Capture the cell that displays the provided text and extract its [X, Y] central coordinate. 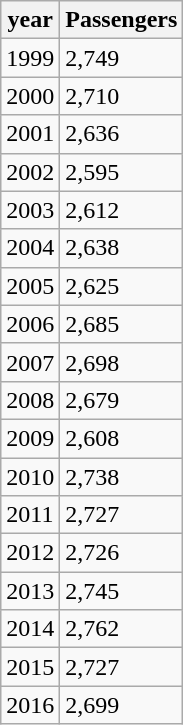
2011 [30, 515]
1999 [30, 58]
2,726 [122, 553]
2,636 [122, 134]
year [30, 20]
2,595 [122, 172]
2009 [30, 438]
2,612 [122, 210]
2015 [30, 667]
2014 [30, 629]
2006 [30, 324]
2,638 [122, 248]
2008 [30, 400]
2,762 [122, 629]
2000 [30, 96]
2001 [30, 134]
2,685 [122, 324]
2,699 [122, 705]
2002 [30, 172]
2010 [30, 477]
2,608 [122, 438]
2007 [30, 362]
Passengers [122, 20]
2004 [30, 248]
2,679 [122, 400]
2,625 [122, 286]
2,710 [122, 96]
2003 [30, 210]
2,698 [122, 362]
2,745 [122, 591]
2016 [30, 705]
2,749 [122, 58]
2012 [30, 553]
2005 [30, 286]
2,738 [122, 477]
2013 [30, 591]
